Find where the given text appears and provide that cell's center as (x, y) coordinate. 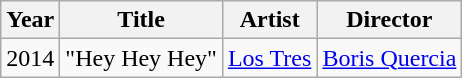
Artist (269, 20)
Boris Quercia (390, 58)
2014 (30, 58)
"Hey Hey Hey" (142, 58)
Title (142, 20)
Year (30, 20)
Director (390, 20)
Los Tres (269, 58)
